For the text-containing cell, return its midpoint in [x, y] coordinate format. 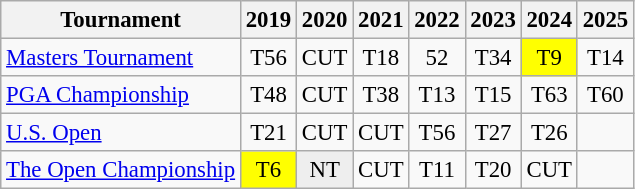
T63 [549, 95]
T26 [549, 133]
T14 [605, 58]
U.S. Open [121, 133]
T48 [268, 95]
2023 [493, 20]
PGA Championship [121, 95]
T60 [605, 95]
T20 [493, 170]
T15 [493, 95]
T18 [381, 58]
T9 [549, 58]
2025 [605, 20]
2022 [437, 20]
T21 [268, 133]
2024 [549, 20]
T6 [268, 170]
52 [437, 58]
T13 [437, 95]
The Open Championship [121, 170]
T34 [493, 58]
2020 [325, 20]
T38 [381, 95]
T11 [437, 170]
2021 [381, 20]
Masters Tournament [121, 58]
NT [325, 170]
Tournament [121, 20]
2019 [268, 20]
T27 [493, 133]
